Capture the cell that displays the provided text and extract its (X, Y) central coordinate. 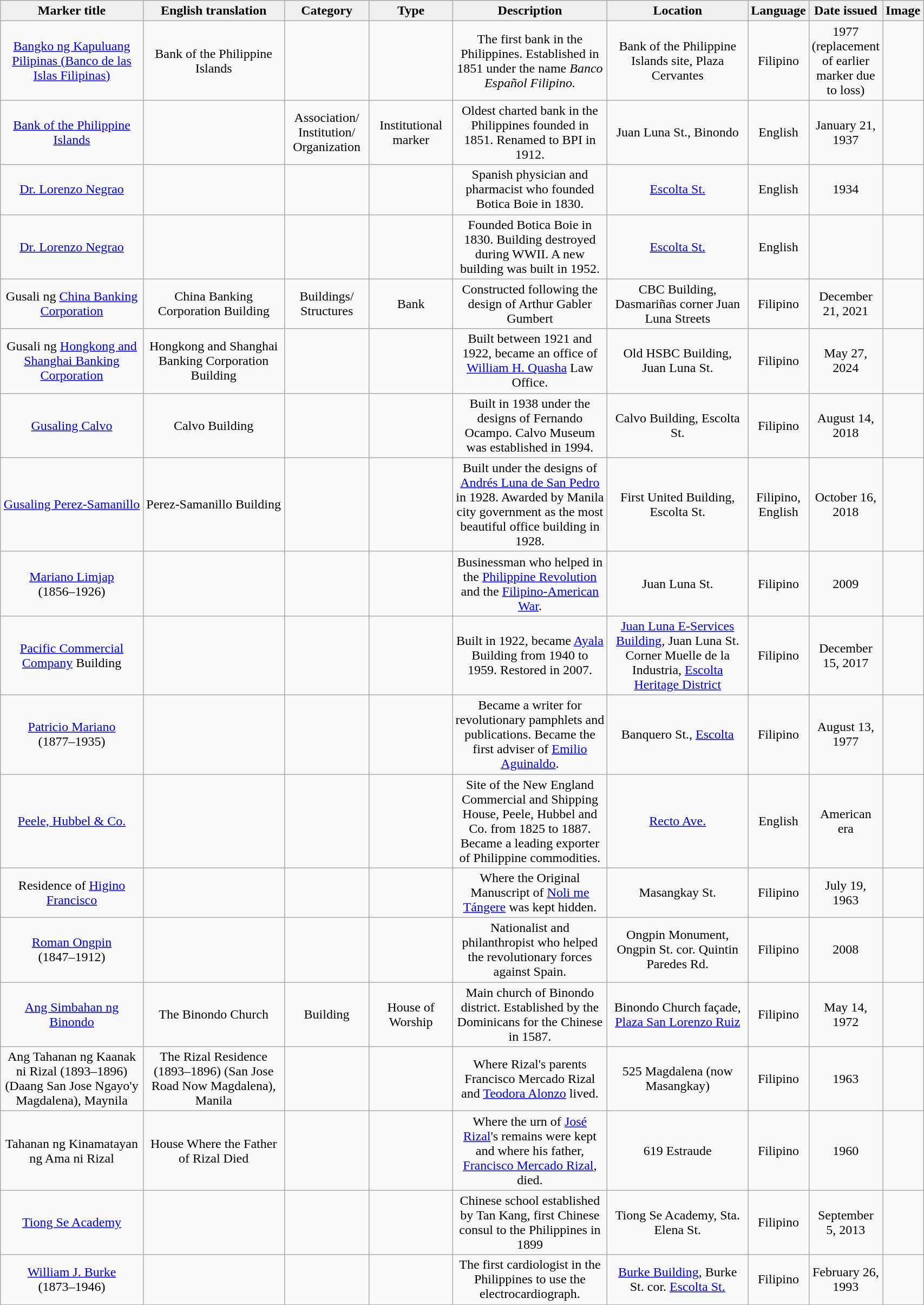
Nationalist and philanthropist who helped the revolutionary forces against Spain. (530, 950)
Bank (411, 304)
2009 (846, 584)
Calvo Building, Escolta St. (678, 426)
Roman Ongpin (1847–1912) (72, 950)
Main church of Binondo district. Established by the Dominicans for the Chinese in 1587. (530, 1015)
The first cardiologist in the Philippines to use the electrocardiograph. (530, 1280)
Bank of the Philippine Islands site, Plaza Cervantes (678, 61)
Tahanan ng Kinamatayan ng Ama ni Rizal (72, 1151)
First United Building, Escolta St. (678, 505)
The first bank in the Philippines. Established in 1851 under the name Banco Español Filipino. (530, 61)
Description (530, 11)
House of Worship (411, 1015)
Burke Building, Burke St. cor. Escolta St. (678, 1280)
Gusali ng China Banking Corporation (72, 304)
Built under the designs of Andrés Luna de San Pedro in 1928. Awarded by Manila city government as the most beautiful office building in 1928. (530, 505)
Calvo Building (213, 426)
Oldest charted bank in the Philippines founded in 1851. Renamed to BPI in 1912. (530, 132)
May 14, 1972 (846, 1015)
September 5, 2013 (846, 1223)
Where the urn of José Rizal's remains were kept and where his father, Francisco Mercado Rizal, died. (530, 1151)
Location (678, 11)
Founded Botica Boie in 1830. Building destroyed during WWII. A new building was built in 1952. (530, 247)
Category (327, 11)
Became a writer for revolutionary pamphlets and publications. Became the first adviser of Emilio Aguinaldo. (530, 734)
1960 (846, 1151)
Mariano Limjap (1856–1926) (72, 584)
Gusaling Perez-Samanillo (72, 505)
Built between 1921 and 1922, became an office of William H. Quasha Law Office. (530, 361)
Gusali ng Hongkong and Shanghai Banking Corporation (72, 361)
Old HSBC Building, Juan Luna St. (678, 361)
Chinese school established by Tan Kang, first Chinese consul to the Philippines in 1899 (530, 1223)
Recto Ave. (678, 821)
Gusaling Calvo (72, 426)
August 14, 2018 (846, 426)
Hongkong and Shanghai Banking Corporation Building (213, 361)
Banquero St., Escolta (678, 734)
July 19, 1963 (846, 893)
American era (846, 821)
Businessman who helped in the Philippine Revolution and the Filipino-American War. (530, 584)
February 26, 1993 (846, 1280)
China Banking Corporation Building (213, 304)
English translation (213, 11)
1934 (846, 190)
Residence of Higino Francisco (72, 893)
1977 (replacement of earlier marker due to loss) (846, 61)
Ang Simbahan ng Binondo (72, 1015)
August 13, 1977 (846, 734)
December 15, 2017 (846, 655)
Juan Luna E-Services Building, Juan Luna St. Corner Muelle de la Industria, Escolta Heritage District (678, 655)
2008 (846, 950)
Tiong Se Academy, Sta. Elena St. (678, 1223)
619 Estraude (678, 1151)
Ang Tahanan ng Kaanak ni Rizal (1893–1896) (Daang San Jose Ngayo'y Magdalena), Maynila (72, 1079)
Pacific Commercial Company Building (72, 655)
Peele, Hubbel & Co. (72, 821)
525 Magdalena (now Masangkay) (678, 1079)
January 21, 1937 (846, 132)
Binondo Church façade, Plaza San Lorenzo Ruiz (678, 1015)
Association/Institution/ Organization (327, 132)
October 16, 2018 (846, 505)
Juan Luna St., Binondo (678, 132)
Juan Luna St. (678, 584)
Institutional marker (411, 132)
1963 (846, 1079)
Constructed following the design of Arthur Gabler Gumbert (530, 304)
The Binondo Church (213, 1015)
The Rizal Residence (1893–1896) (San Jose Road Now Magdalena), Manila (213, 1079)
Ongpin Monument, Ongpin St. cor. Quintin Paredes Rd. (678, 950)
Built in 1938 under the designs of Fernando Ocampo. Calvo Museum was established in 1994. (530, 426)
Spanish physician and pharmacist who founded Botica Boie in 1830. (530, 190)
Building (327, 1015)
CBC Building, Dasmariñas corner Juan Luna Streets (678, 304)
December 21, 2021 (846, 304)
Site of the New England Commercial and Shipping House, Peele, Hubbel and Co. from 1825 to 1887. Became a leading exporter of Philippine commodities. (530, 821)
Perez-Samanillo Building (213, 505)
Marker title (72, 11)
May 27, 2024 (846, 361)
Language (778, 11)
Date issued (846, 11)
Where the Original Manuscript of Noli me Tángere was kept hidden. (530, 893)
Buildings/ Structures (327, 304)
Tiong Se Academy (72, 1223)
Bangko ng Kapuluang Pilipinas (Banco de las Islas Filipinas) (72, 61)
Where Rizal's parents Francisco Mercado Rizal and Teodora Alonzo lived. (530, 1079)
Masangkay St. (678, 893)
House Where the Father of Rizal Died (213, 1151)
Image (903, 11)
William J. Burke (1873–1946) (72, 1280)
Patricio Mariano (1877–1935) (72, 734)
Built in 1922, became Ayala Building from 1940 to 1959. Restored in 2007. (530, 655)
Filipino, English (778, 505)
Type (411, 11)
